Provide the [X, Y] coordinate of the cell's center where the given text is located.  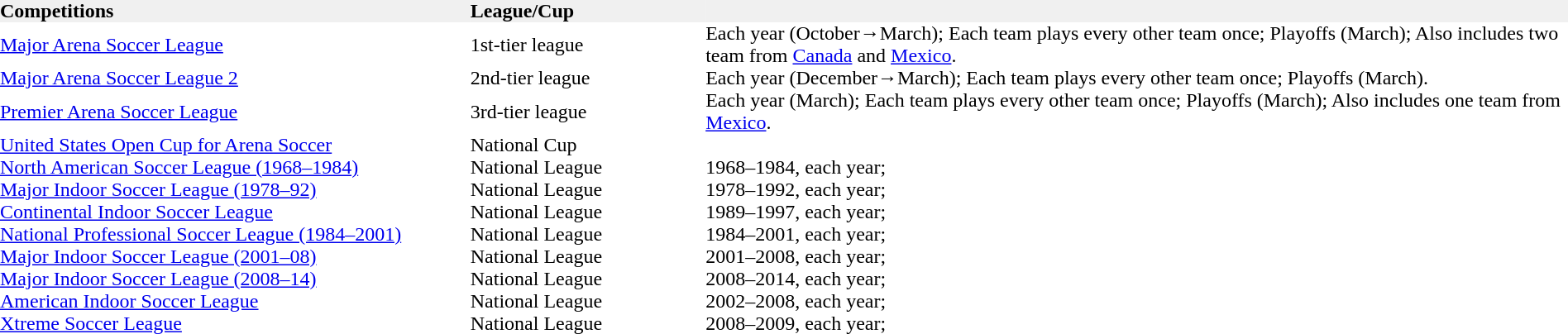
2001–2008, each year; [1136, 256]
United States Open Cup for Arena Soccer [235, 146]
Premier Arena Soccer League [235, 112]
Major Arena Soccer League [235, 45]
1978–1992, each year; [1136, 190]
2002–2008, each year; [1136, 301]
3rd-tier league [588, 112]
1st-tier league [588, 45]
1968–1984, each year; [1136, 167]
League/Cup [588, 12]
1984–2001, each year; [1136, 235]
National Cup [588, 146]
Major Indoor Soccer League (2001–08) [235, 256]
2nd-tier league [588, 78]
Competitions [235, 12]
Each year (March); Each team plays every other team once; Playoffs (March); Also includes one team from Mexico. [1136, 112]
1989–1997, each year; [1136, 212]
Continental Indoor Soccer League [235, 212]
Major Arena Soccer League 2 [235, 78]
North American Soccer League (1968–1984) [235, 167]
National Professional Soccer League (1984–2001) [235, 235]
Major Indoor Soccer League (2008–14) [235, 279]
2008–2014, each year; [1136, 279]
American Indoor Soccer League [235, 301]
Major Indoor Soccer League (1978–92) [235, 190]
Each year (December→March); Each team plays every other team once; Playoffs (March). [1136, 78]
Each year (October→March); Each team plays every other team once; Playoffs (March); Also includes two team from Canada and Mexico. [1136, 45]
